Determine the [X, Y] coordinate at the center of the cell enclosing the given text.  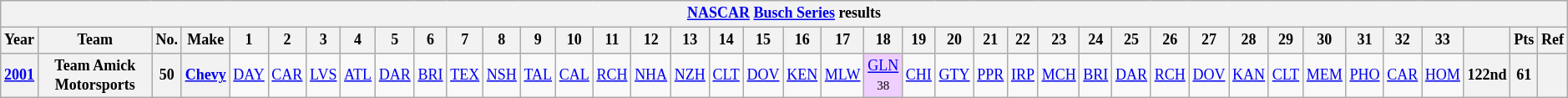
Ref [1553, 40]
12 [651, 40]
3 [324, 40]
15 [763, 40]
CAL [574, 75]
NSH [501, 75]
13 [690, 40]
29 [1286, 40]
33 [1443, 40]
DAY [249, 75]
11 [612, 40]
MCH [1059, 75]
5 [394, 40]
No. [167, 40]
22 [1024, 40]
6 [431, 40]
10 [574, 40]
PHO [1364, 75]
GLN38 [883, 75]
21 [990, 40]
GTY [954, 75]
7 [465, 40]
PPR [990, 75]
2 [287, 40]
18 [883, 40]
30 [1324, 40]
HOM [1443, 75]
2001 [20, 75]
122nd [1487, 75]
32 [1403, 40]
17 [843, 40]
TEX [465, 75]
19 [919, 40]
LVS [324, 75]
26 [1170, 40]
NZH [690, 75]
Pts [1525, 40]
23 [1059, 40]
NHA [651, 75]
MEM [1324, 75]
28 [1249, 40]
8 [501, 40]
27 [1209, 40]
9 [538, 40]
31 [1364, 40]
Make [205, 40]
1 [249, 40]
16 [802, 40]
TAL [538, 75]
IRP [1024, 75]
24 [1095, 40]
Team Amick Motorsports [95, 75]
50 [167, 75]
NASCAR Busch Series results [784, 13]
20 [954, 40]
61 [1525, 75]
Year [20, 40]
CHI [919, 75]
MLW [843, 75]
KAN [1249, 75]
4 [358, 40]
KEN [802, 75]
25 [1132, 40]
Chevy [205, 75]
14 [726, 40]
Team [95, 40]
ATL [358, 75]
